Return the [x, y] coordinate for the center point of the cell that contains the specified text.  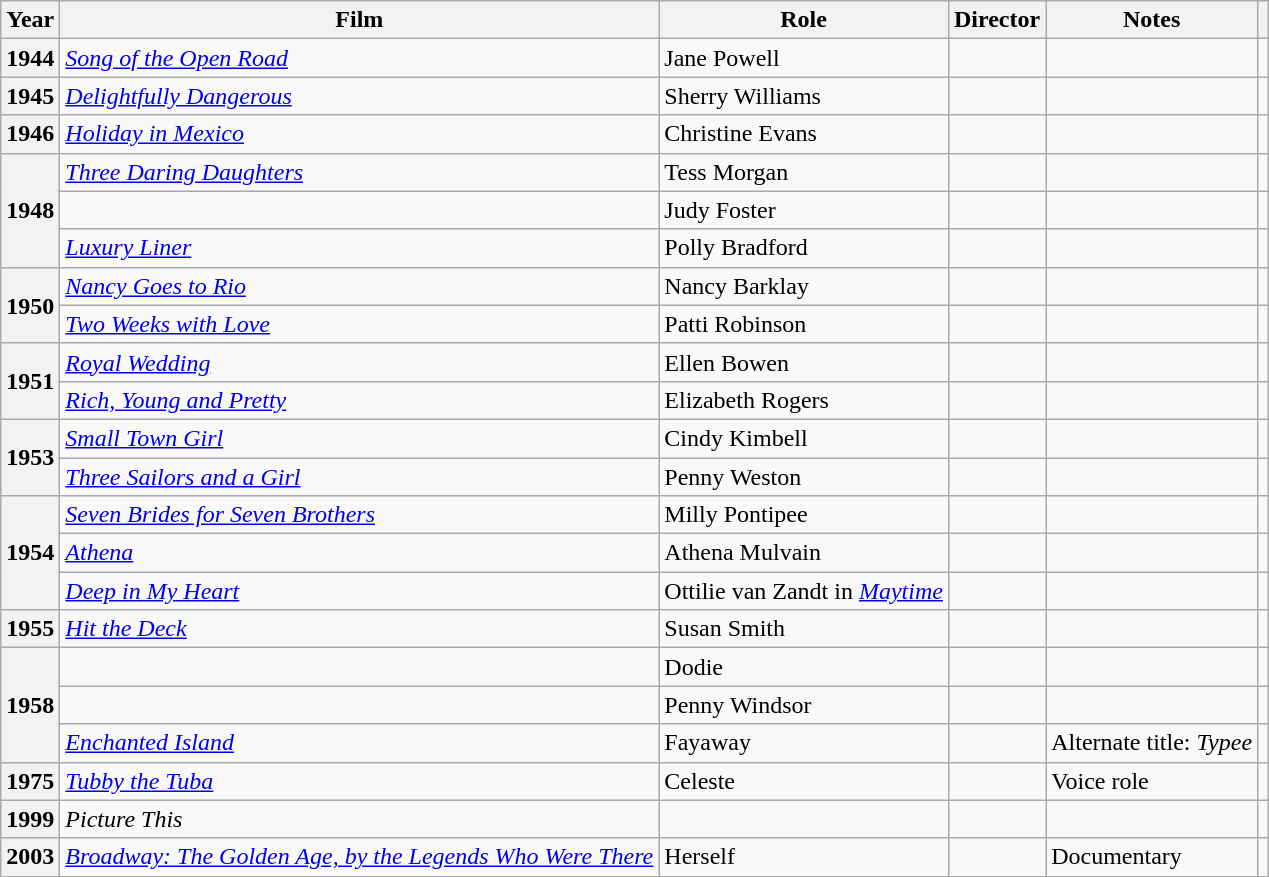
1955 [30, 629]
Deep in My Heart [360, 591]
Christine Evans [804, 134]
Patti Robinson [804, 324]
1975 [30, 781]
1950 [30, 305]
Penny Weston [804, 477]
Year [30, 20]
Luxury Liner [360, 248]
Penny Windsor [804, 705]
1954 [30, 553]
Two Weeks with Love [360, 324]
Herself [804, 857]
2003 [30, 857]
Notes [1152, 20]
1948 [30, 210]
Milly Pontipee [804, 515]
Three Sailors and a Girl [360, 477]
Cindy Kimbell [804, 438]
Seven Brides for Seven Brothers [360, 515]
Documentary [1152, 857]
Small Town Girl [360, 438]
Nancy Barklay [804, 286]
Role [804, 20]
Nancy Goes to Rio [360, 286]
Royal Wedding [360, 362]
Polly Bradford [804, 248]
Dodie [804, 667]
1953 [30, 457]
1945 [30, 96]
1958 [30, 705]
Broadway: The Golden Age, by the Legends Who Were There [360, 857]
Judy Foster [804, 210]
Fayaway [804, 743]
Hit the Deck [360, 629]
1946 [30, 134]
Tubby the Tuba [360, 781]
Holiday in Mexico [360, 134]
Sherry Williams [804, 96]
Film [360, 20]
Picture This [360, 819]
Ottilie van Zandt in Maytime [804, 591]
Ellen Bowen [804, 362]
Voice role [1152, 781]
Alternate title: Typee [1152, 743]
1951 [30, 381]
Jane Powell [804, 58]
Tess Morgan [804, 172]
Athena [360, 553]
Susan Smith [804, 629]
Elizabeth Rogers [804, 400]
Three Daring Daughters [360, 172]
1944 [30, 58]
Song of the Open Road [360, 58]
Delightfully Dangerous [360, 96]
Enchanted Island [360, 743]
1999 [30, 819]
Athena Mulvain [804, 553]
Rich, Young and Pretty [360, 400]
Director [996, 20]
Celeste [804, 781]
